Locate the cell with the specified text and output its [X, Y] center coordinate. 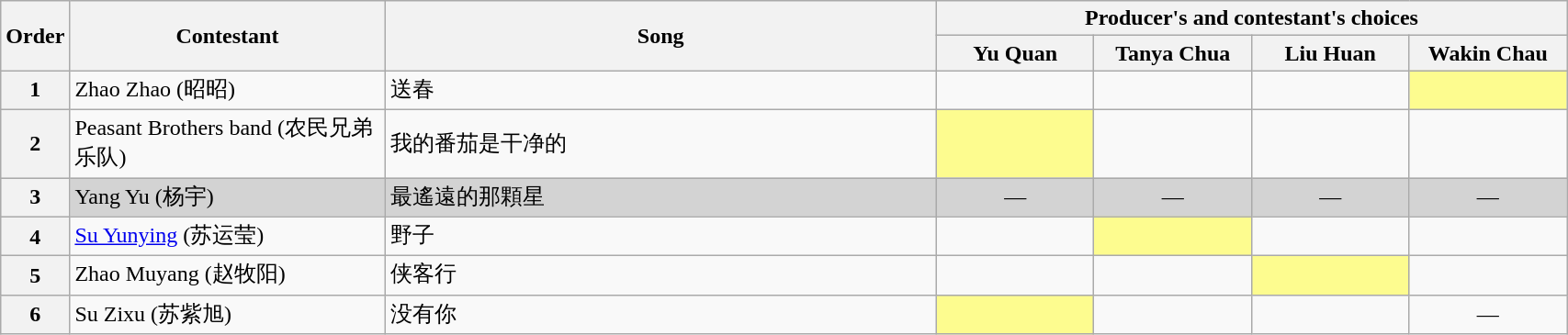
5 [35, 275]
6 [35, 314]
2 [35, 143]
Tanya Chua [1173, 53]
3 [35, 198]
Su Yunying (苏运莹) [228, 237]
Zhao Muyang (赵牧阳) [228, 275]
没有你 [660, 314]
4 [35, 237]
Contestant [228, 36]
Su Zixu (苏紫旭) [228, 314]
野子 [660, 237]
Zhao Zhao (昭昭) [228, 90]
1 [35, 90]
Producer's and contestant's choices [1251, 18]
Peasant Brothers band (农民兄弟乐队) [228, 143]
侠客行 [660, 275]
Yang Yu (杨宇) [228, 198]
Order [35, 36]
送春 [660, 90]
Wakin Chau [1488, 53]
Yu Quan [1015, 53]
我的番茄是干净的 [660, 143]
Song [660, 36]
Liu Huan [1330, 53]
最遙遠的那顆星 [660, 198]
